Search for the cell housing the specified text and yield its [X, Y] center coordinate. 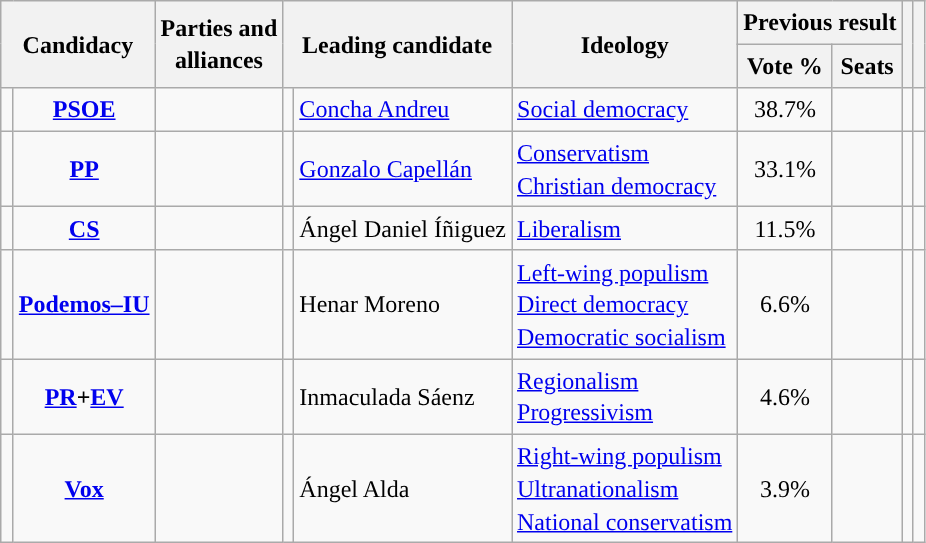
Social democracy [625, 110]
Ideology [625, 44]
Gonzalo Capellán [403, 169]
Podemos–IU [84, 304]
Liberalism [625, 228]
RegionalismProgressivism [625, 397]
4.6% [785, 397]
Candidacy [78, 44]
Vox [84, 488]
Ángel Daniel Íñiguez [403, 228]
Henar Moreno [403, 304]
Leading candidate [398, 44]
33.1% [785, 169]
Right-wing populismUltranationalismNational conservatism [625, 488]
PR+EV [84, 397]
Inmaculada Sáenz [403, 397]
Left-wing populismDirect democracyDemocratic socialism [625, 304]
38.7% [785, 110]
ConservatismChristian democracy [625, 169]
3.9% [785, 488]
CS [84, 228]
Vote % [785, 66]
Parties andalliances [219, 44]
Seats [867, 66]
Ángel Alda [403, 488]
Previous result [820, 22]
6.6% [785, 304]
11.5% [785, 228]
PSOE [84, 110]
Concha Andreu [403, 110]
PP [84, 169]
